Search for the cell housing the specified text and yield its (X, Y) center coordinate. 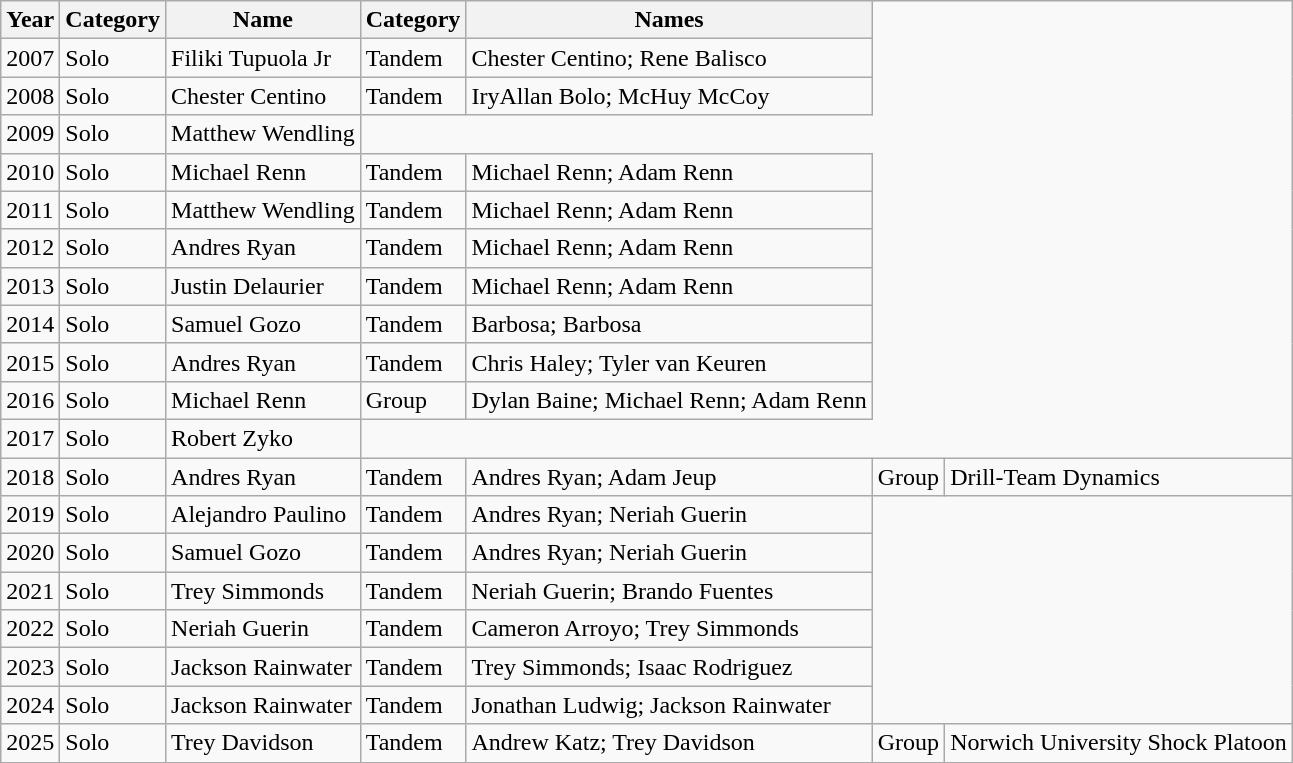
Barbosa; Barbosa (669, 324)
2007 (30, 58)
Trey Simmonds (264, 591)
Andrew Katz; Trey Davidson (669, 743)
2012 (30, 248)
Year (30, 20)
Chris Haley; Tyler van Keuren (669, 362)
IryAllan Bolo; McHuy McCoy (669, 96)
Chester Centino; Rene Balisco (669, 58)
Name (264, 20)
2022 (30, 629)
2024 (30, 705)
Neriah Guerin (264, 629)
Trey Simmonds; Isaac Rodriguez (669, 667)
2025 (30, 743)
2018 (30, 477)
2011 (30, 210)
Drill-Team Dynamics (1119, 477)
Alejandro Paulino (264, 515)
Norwich University Shock Platoon (1119, 743)
2019 (30, 515)
Justin Delaurier (264, 286)
2013 (30, 286)
2010 (30, 172)
Robert Zyko (264, 438)
Cameron Arroyo; Trey Simmonds (669, 629)
Jonathan Ludwig; Jackson Rainwater (669, 705)
Dylan Baine; Michael Renn; Adam Renn (669, 400)
2020 (30, 553)
Andres Ryan; Adam Jeup (669, 477)
2023 (30, 667)
2009 (30, 134)
Filiki Tupuola Jr (264, 58)
2015 (30, 362)
Trey Davidson (264, 743)
2016 (30, 400)
2008 (30, 96)
Chester Centino (264, 96)
Neriah Guerin; Brando Fuentes (669, 591)
2021 (30, 591)
2014 (30, 324)
2017 (30, 438)
Names (669, 20)
